Return the [x, y] coordinate for the center point of the cell that contains the specified text.  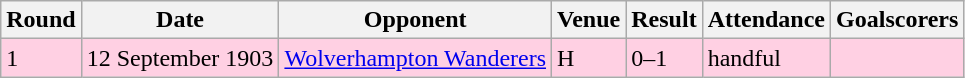
Goalscorers [898, 20]
Wolverhampton Wanderers [416, 58]
Venue [589, 20]
Attendance [766, 20]
0–1 [664, 58]
handful [766, 58]
12 September 1903 [180, 58]
Opponent [416, 20]
Round [41, 20]
1 [41, 58]
Date [180, 20]
Result [664, 20]
H [589, 58]
